From the cell containing the given text, extract its center point as (x, y) coordinate. 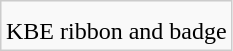
KBE ribbon and badge (116, 31)
